Determine the (x, y) coordinate at the center of the cell enclosing the given text.  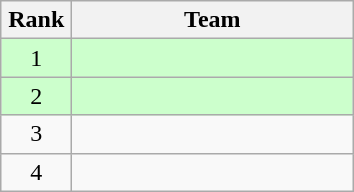
Team (212, 20)
Rank (36, 20)
1 (36, 58)
2 (36, 96)
4 (36, 172)
3 (36, 134)
